Find where the given text appears and provide that cell's center as (x, y) coordinate. 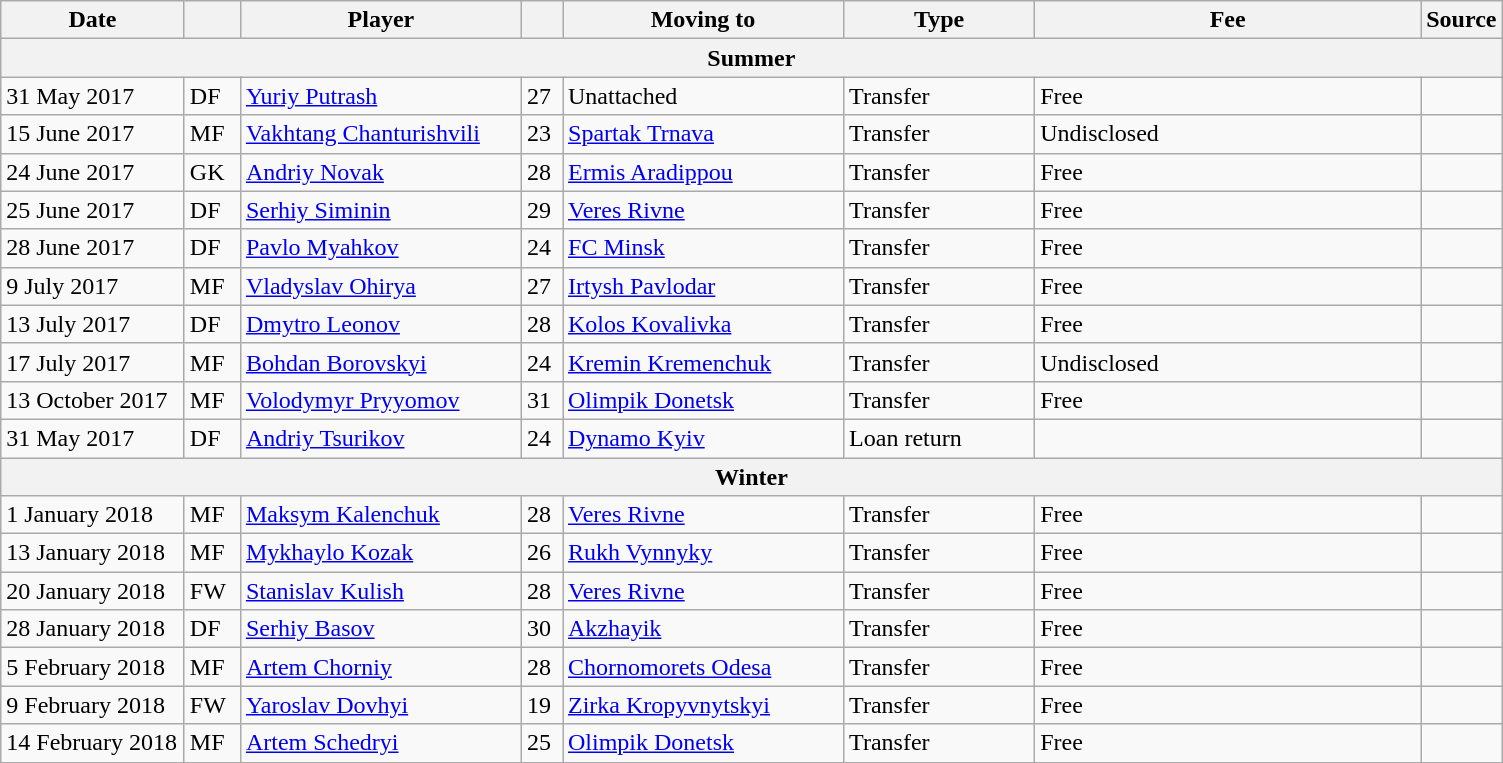
30 (542, 629)
23 (542, 134)
28 June 2017 (93, 248)
Vakhtang Chanturishvili (380, 134)
29 (542, 210)
Dmytro Leonov (380, 324)
24 June 2017 (93, 172)
9 February 2018 (93, 705)
Yaroslav Dovhyi (380, 705)
Artem Schedryi (380, 743)
Serhiy Siminin (380, 210)
Date (93, 20)
Fee (1228, 20)
Ermis Aradippou (702, 172)
FC Minsk (702, 248)
13 January 2018 (93, 553)
26 (542, 553)
25 June 2017 (93, 210)
Mykhaylo Kozak (380, 553)
Artem Chorniy (380, 667)
Kolos Kovalivka (702, 324)
Zirka Kropyvnytskyi (702, 705)
Source (1462, 20)
19 (542, 705)
Player (380, 20)
Volodymyr Pryyomov (380, 400)
Maksym Kalenchuk (380, 515)
14 February 2018 (93, 743)
15 June 2017 (93, 134)
Irtysh Pavlodar (702, 286)
Kremin Kremenchuk (702, 362)
Andriy Novak (380, 172)
Spartak Trnava (702, 134)
Chornomorets Odesa (702, 667)
13 July 2017 (93, 324)
25 (542, 743)
Type (940, 20)
Akzhayik (702, 629)
Andriy Tsurikov (380, 438)
28 January 2018 (93, 629)
Pavlo Myahkov (380, 248)
GK (212, 172)
Dynamo Kyiv (702, 438)
1 January 2018 (93, 515)
Yuriy Putrash (380, 96)
13 October 2017 (93, 400)
Stanislav Kulish (380, 591)
Rukh Vynnyky (702, 553)
Loan return (940, 438)
Serhiy Basov (380, 629)
Moving to (702, 20)
5 February 2018 (93, 667)
Summer (752, 58)
Winter (752, 477)
Bohdan Borovskyi (380, 362)
20 January 2018 (93, 591)
9 July 2017 (93, 286)
17 July 2017 (93, 362)
Unattached (702, 96)
Vladyslav Ohirya (380, 286)
31 (542, 400)
